Find where the given text appears and provide that cell's center as (X, Y) coordinate. 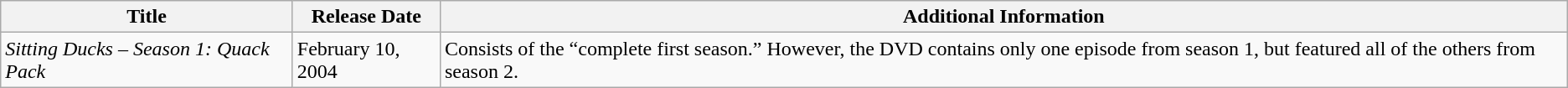
Consists of the “complete first season.” However, the DVD contains only one episode from season 1, but featured all of the others from season 2. (1003, 60)
Release Date (366, 17)
Title (147, 17)
Sitting Ducks – Season 1: Quack Pack (147, 60)
Additional Information (1003, 17)
February 10, 2004 (366, 60)
